Provide the [x, y] coordinate of the cell's center where the given text is located.  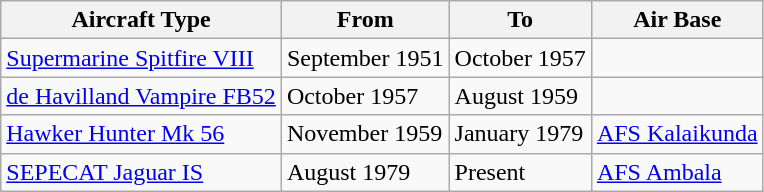
AFS Ambala [677, 172]
de Havilland Vampire FB52 [142, 96]
January 1979 [520, 134]
Supermarine Spitfire VIII [142, 58]
AFS Kalaikunda [677, 134]
Hawker Hunter Mk 56 [142, 134]
From [365, 20]
Present [520, 172]
November 1959 [365, 134]
SEPECAT Jaguar IS [142, 172]
August 1959 [520, 96]
Aircraft Type [142, 20]
Air Base [677, 20]
September 1951 [365, 58]
August 1979 [365, 172]
To [520, 20]
